Locate the cell with the specified text and output its (X, Y) center coordinate. 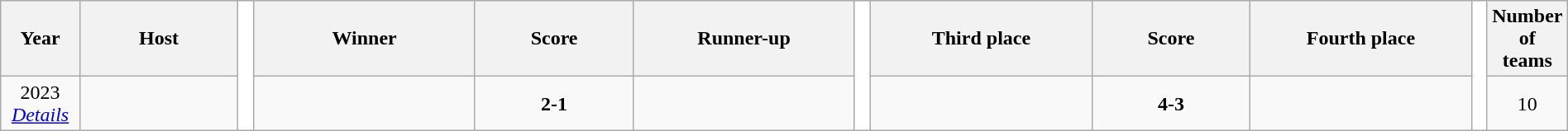
Year (41, 39)
2023 Details (41, 104)
Host (159, 39)
Winner (365, 39)
4-3 (1171, 104)
2-1 (554, 104)
Runner-up (744, 39)
Fourth place (1361, 39)
Number of teams (1527, 39)
Third place (982, 39)
10 (1527, 104)
